Extract the (x, y) coordinate from the center of the cell holding the provided text.  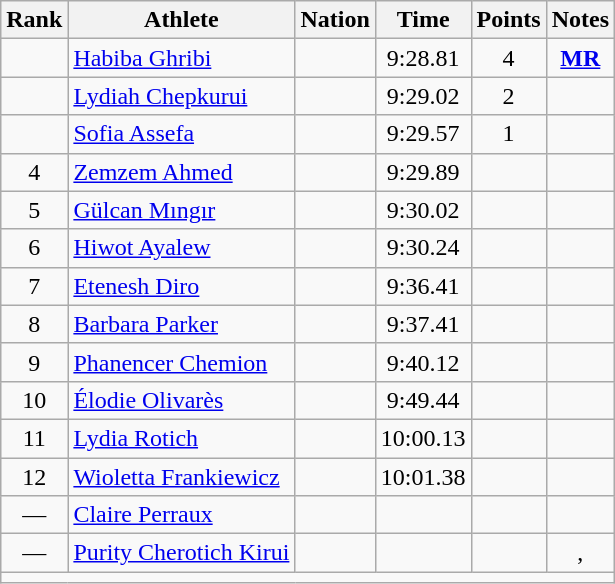
11 (34, 438)
9:29.89 (423, 172)
Hiwot Ayalew (182, 248)
9:29.57 (423, 134)
MR (580, 58)
Habiba Ghribi (182, 58)
Zemzem Ahmed (182, 172)
Etenesh Diro (182, 286)
10:00.13 (423, 438)
1 (508, 134)
Nation (335, 20)
9:37.41 (423, 324)
7 (34, 286)
10:01.38 (423, 477)
9:30.24 (423, 248)
9:30.02 (423, 210)
10 (34, 400)
Athlete (182, 20)
Gülcan Mıngır (182, 210)
Purity Cherotich Kirui (182, 553)
Phanencer Chemion (182, 362)
Sofia Assefa (182, 134)
9:29.02 (423, 96)
Time (423, 20)
9 (34, 362)
12 (34, 477)
9:40.12 (423, 362)
Barbara Parker (182, 324)
Rank (34, 20)
Lydia Rotich (182, 438)
9:36.41 (423, 286)
Wioletta Frankiewicz (182, 477)
Claire Perraux (182, 515)
6 (34, 248)
9:49.44 (423, 400)
Points (508, 20)
5 (34, 210)
2 (508, 96)
, (580, 553)
Élodie Olivarès (182, 400)
Notes (580, 20)
Lydiah Chepkurui (182, 96)
9:28.81 (423, 58)
8 (34, 324)
